Provide the (x, y) coordinate of the cell's center where the given text is located.  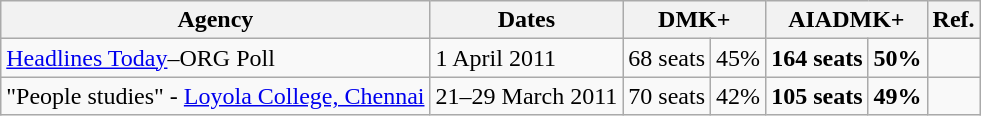
"People studies" - Loyola College, Chennai (216, 96)
164 seats (817, 58)
AIADMK+ (846, 20)
DMK+ (694, 20)
Agency (216, 20)
Headlines Today–ORG Poll (216, 58)
1 April 2011 (526, 58)
42% (738, 96)
49% (898, 96)
68 seats (667, 58)
45% (738, 58)
50% (898, 58)
Ref. (954, 20)
105 seats (817, 96)
21–29 March 2011 (526, 96)
Dates (526, 20)
70 seats (667, 96)
